Determine the (X, Y) coordinate at the center of the cell enclosing the given text.  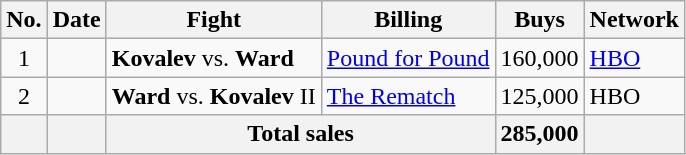
Buys (540, 20)
Total sales (300, 134)
160,000 (540, 58)
125,000 (540, 96)
Fight (214, 20)
Ward vs. Kovalev II (214, 96)
2 (24, 96)
285,000 (540, 134)
1 (24, 58)
Kovalev vs. Ward (214, 58)
Pound for Pound (408, 58)
The Rematch (408, 96)
Network (634, 20)
Date (76, 20)
Billing (408, 20)
No. (24, 20)
